Detect which cell encompasses the target text, then output its [X, Y] center coordinate. 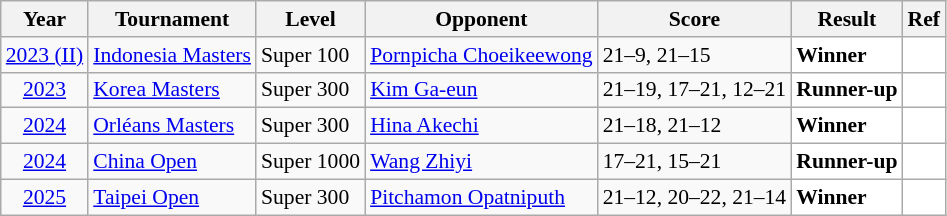
2023 [44, 90]
Hina Akechi [482, 126]
Orléans Masters [172, 126]
Super 1000 [310, 162]
Result [846, 19]
2025 [44, 197]
Tournament [172, 19]
17–21, 15–21 [695, 162]
Pitchamon Opatniputh [482, 197]
Score [695, 19]
21–18, 21–12 [695, 126]
Opponent [482, 19]
Korea Masters [172, 90]
21–12, 20–22, 21–14 [695, 197]
Kim Ga-eun [482, 90]
Super 100 [310, 55]
Level [310, 19]
China Open [172, 162]
Ref [924, 19]
Indonesia Masters [172, 55]
21–9, 21–15 [695, 55]
Pornpicha Choeikeewong [482, 55]
Taipei Open [172, 197]
Year [44, 19]
21–19, 17–21, 12–21 [695, 90]
2023 (II) [44, 55]
Wang Zhiyi [482, 162]
